From the cell containing the given text, extract its center point as (x, y) coordinate. 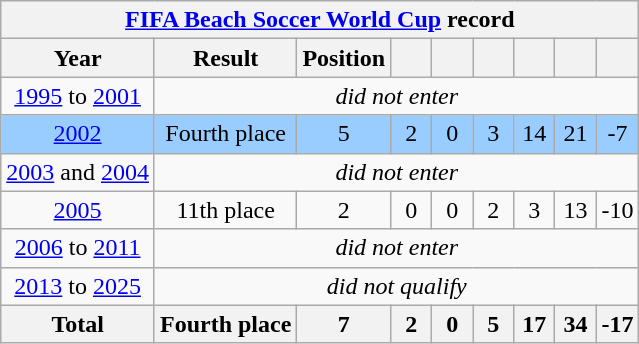
2005 (78, 210)
2002 (78, 134)
17 (534, 324)
Year (78, 58)
Result (225, 58)
13 (576, 210)
34 (576, 324)
Position (344, 58)
2013 to 2025 (78, 286)
FIFA Beach Soccer World Cup record (320, 20)
14 (534, 134)
-10 (618, 210)
-17 (618, 324)
21 (576, 134)
did not qualify (396, 286)
2003 and 2004 (78, 172)
11th place (225, 210)
2006 to 2011 (78, 248)
-7 (618, 134)
Total (78, 324)
1995 to 2001 (78, 96)
7 (344, 324)
